Pinpoint the cell where the given text exists, returning its (X, Y) midpoint coordinate. 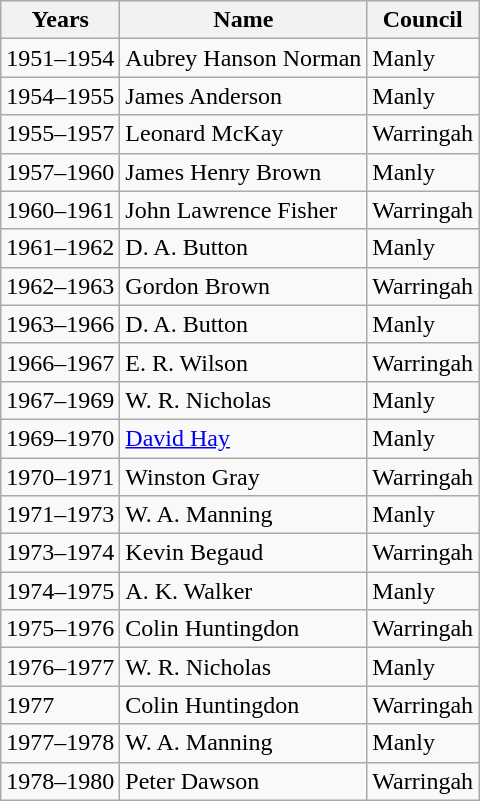
Peter Dawson (244, 781)
Name (244, 20)
A. K. Walker (244, 591)
1957–1960 (60, 172)
1967–1969 (60, 400)
1971–1973 (60, 515)
Winston Gray (244, 477)
1977 (60, 705)
Years (60, 20)
1974–1975 (60, 591)
1976–1977 (60, 667)
1970–1971 (60, 477)
1960–1961 (60, 210)
E. R. Wilson (244, 362)
James Henry Brown (244, 172)
Gordon Brown (244, 286)
1966–1967 (60, 362)
1978–1980 (60, 781)
1977–1978 (60, 743)
1963–1966 (60, 324)
1951–1954 (60, 58)
1955–1957 (60, 134)
1961–1962 (60, 248)
John Lawrence Fisher (244, 210)
Council (423, 20)
1962–1963 (60, 286)
1975–1976 (60, 629)
1954–1955 (60, 96)
1973–1974 (60, 553)
Leonard McKay (244, 134)
Aubrey Hanson Norman (244, 58)
David Hay (244, 438)
1969–1970 (60, 438)
Kevin Begaud (244, 553)
James Anderson (244, 96)
